Pinpoint the cell where the given text exists, returning its [x, y] midpoint coordinate. 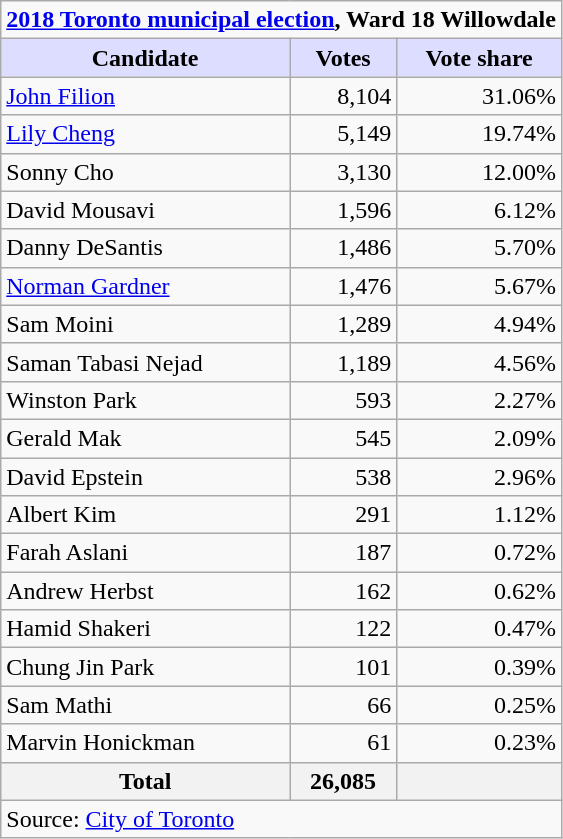
1,486 [344, 248]
Winston Park [146, 400]
1,476 [344, 286]
2.96% [480, 477]
Total [146, 781]
19.74% [480, 134]
122 [344, 629]
1,189 [344, 362]
1,289 [344, 324]
0.39% [480, 667]
538 [344, 477]
Danny DeSantis [146, 248]
Sam Moini [146, 324]
Candidate [146, 58]
12.00% [480, 172]
187 [344, 553]
John Filion [146, 96]
Chung Jin Park [146, 667]
1,596 [344, 210]
Marvin Honickman [146, 743]
26,085 [344, 781]
61 [344, 743]
5.70% [480, 248]
0.62% [480, 591]
0.47% [480, 629]
Farah Aslani [146, 553]
Andrew Herbst [146, 591]
31.06% [480, 96]
2.09% [480, 438]
66 [344, 705]
Albert Kim [146, 515]
6.12% [480, 210]
Gerald Mak [146, 438]
3,130 [344, 172]
Norman Gardner [146, 286]
0.23% [480, 743]
Sam Mathi [146, 705]
Source: City of Toronto [282, 819]
Sonny Cho [146, 172]
2.27% [480, 400]
Hamid Shakeri [146, 629]
Saman Tabasi Nejad [146, 362]
291 [344, 515]
4.94% [480, 324]
0.25% [480, 705]
David Epstein [146, 477]
2018 Toronto municipal election, Ward 18 Willowdale [282, 20]
Vote share [480, 58]
8,104 [344, 96]
545 [344, 438]
4.56% [480, 362]
David Mousavi [146, 210]
5,149 [344, 134]
593 [344, 400]
5.67% [480, 286]
0.72% [480, 553]
101 [344, 667]
Votes [344, 58]
162 [344, 591]
Lily Cheng [146, 134]
1.12% [480, 515]
